Pinpoint the cell where the given text exists, returning its [x, y] midpoint coordinate. 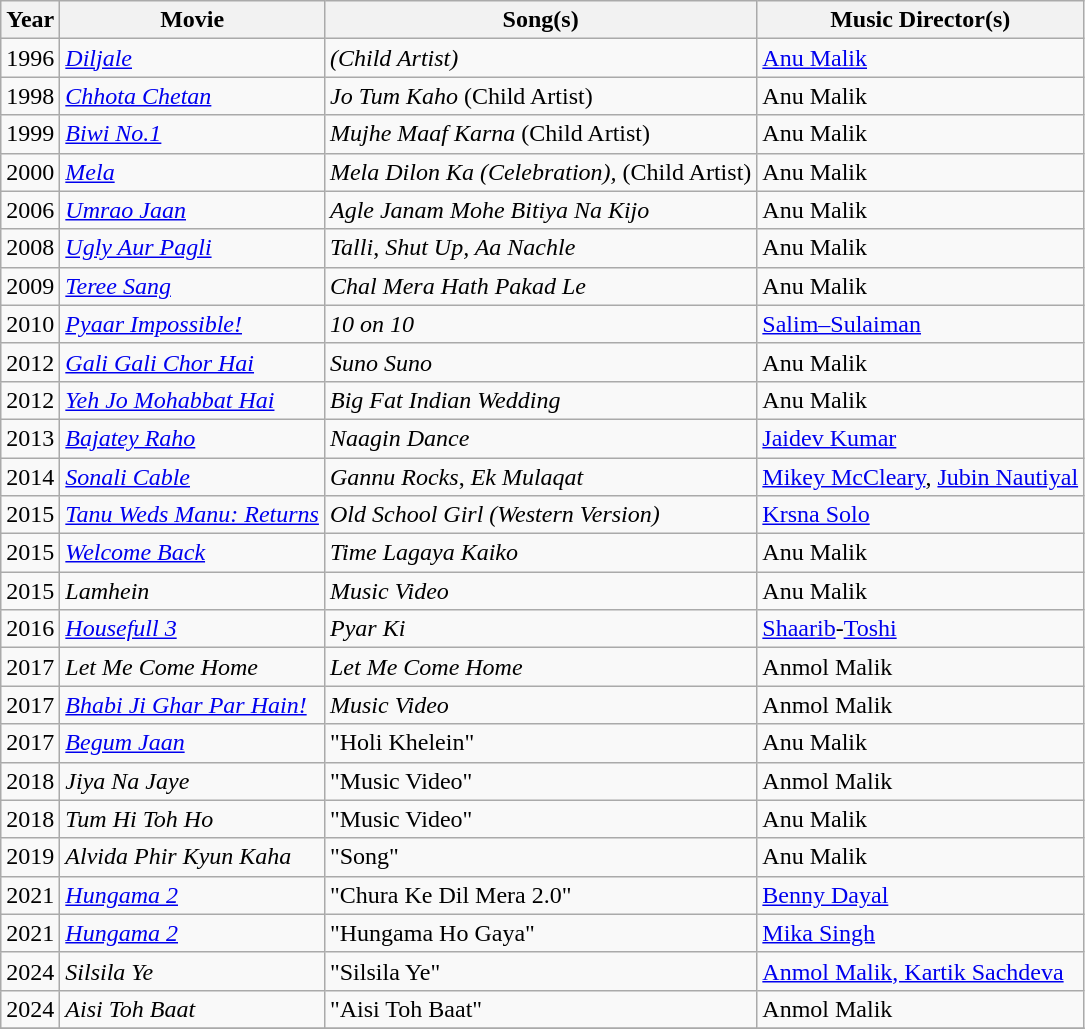
2019 [30, 857]
Bhabi Ji Ghar Par Hain! [192, 705]
Teree Sang [192, 286]
Pyaar Impossible! [192, 324]
2014 [30, 477]
Jaidev Kumar [920, 438]
Gannu Rocks, Ek Mulaqat [540, 477]
Welcome Back [192, 553]
Biwi No.1 [192, 134]
1999 [30, 134]
"Hungama Ho Gaya" [540, 933]
(Child Artist) [540, 58]
Music Director(s) [920, 20]
Pyar Ki [540, 629]
1996 [30, 58]
Jiya Na Jaye [192, 781]
Yeh Jo Mohabbat Hai [192, 400]
Song(s) [540, 20]
2010 [30, 324]
2016 [30, 629]
Suno Suno [540, 362]
Diljale [192, 58]
Bajatey Raho [192, 438]
Old School Girl (Western Version) [540, 515]
Salim–Sulaiman [920, 324]
2013 [30, 438]
Mela Dilon Ka (Celebration), (Child Artist) [540, 172]
Benny Dayal [920, 895]
Sonali Cable [192, 477]
Shaarib-Toshi [920, 629]
Alvida Phir Kyun Kaha [192, 857]
Housefull 3 [192, 629]
Begum Jaan [192, 743]
Umrao Jaan [192, 210]
Agle Janam Mohe Bitiya Na Kijo [540, 210]
Mika Singh [920, 933]
10 on 10 [540, 324]
Mikey McCleary, Jubin Nautiyal [920, 477]
Aisi Toh Baat [192, 1009]
2009 [30, 286]
Mujhe Maaf Karna (Child Artist) [540, 134]
"Holi Khelein" [540, 743]
Ugly Aur Pagli [192, 248]
Chal Mera Hath Pakad Le [540, 286]
2008 [30, 248]
2006 [30, 210]
Lamhein [192, 591]
Talli, Shut Up, Aa Nachle [540, 248]
Time Lagaya Kaiko [540, 553]
Tum Hi Toh Ho [192, 819]
Tanu Weds Manu: Returns [192, 515]
Chhota Chetan [192, 96]
Silsila Ye [192, 971]
"Silsila Ye" [540, 971]
Movie [192, 20]
Anmol Malik, Kartik Sachdeva [920, 971]
Jo Tum Kaho (Child Artist) [540, 96]
Big Fat Indian Wedding [540, 400]
2000 [30, 172]
Gali Gali Chor Hai [192, 362]
1998 [30, 96]
Year [30, 20]
"Aisi Toh Baat" [540, 1009]
Krsna Solo [920, 515]
"Chura Ke Dil Mera 2.0" [540, 895]
"Song" [540, 857]
Mela [192, 172]
Naagin Dance [540, 438]
